Identify which cell holds the provided text, then report its (x, y) central coordinate. 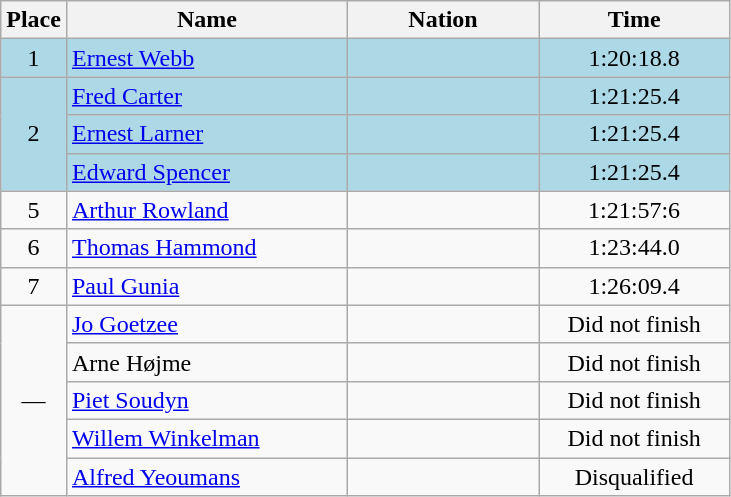
1:21:57:6 (634, 210)
Fred Carter (206, 96)
1:26:09.4 (634, 286)
Willem Winkelman (206, 438)
1:23:44.0 (634, 248)
1:20:18.8 (634, 58)
Arthur Rowland (206, 210)
Piet Soudyn (206, 400)
Time (634, 20)
Arne Højme (206, 362)
Edward Spencer (206, 172)
Nation (444, 20)
7 (34, 286)
6 (34, 248)
5 (34, 210)
2 (34, 134)
Place (34, 20)
Alfred Yeoumans (206, 477)
Name (206, 20)
Thomas Hammond (206, 248)
1 (34, 58)
Ernest Webb (206, 58)
— (34, 400)
Ernest Larner (206, 134)
Paul Gunia (206, 286)
Jo Goetzee (206, 324)
Disqualified (634, 477)
